For the text-containing cell, return its midpoint in (X, Y) coordinate format. 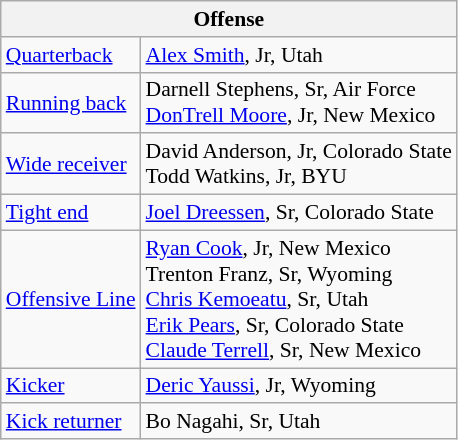
Joel Dreessen, Sr, Colorado State (299, 213)
Kicker (71, 386)
Wide receiver (71, 164)
Kick returner (71, 422)
Darnell Stephens, Sr, Air Force DonTrell Moore, Jr, New Mexico (299, 102)
Running back (71, 102)
Tight end (71, 213)
Ryan Cook, Jr, New MexicoTrenton Franz, Sr, WyomingChris Kemoeatu, Sr, UtahErik Pears, Sr, Colorado StateClaude Terrell, Sr, New Mexico (299, 299)
Offensive Line (71, 299)
Bo Nagahi, Sr, Utah (299, 422)
Quarterback (71, 55)
Alex Smith, Jr, Utah (299, 55)
Offense (229, 19)
David Anderson, Jr, Colorado State Todd Watkins, Jr, BYU (299, 164)
Deric Yaussi, Jr, Wyoming (299, 386)
